Extract the (x, y) coordinate from the center of the cell holding the provided text.  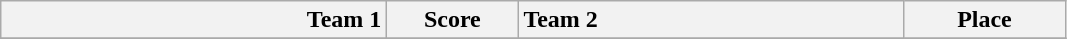
Team 2 (711, 20)
Score (452, 20)
Team 1 (194, 20)
Place (984, 20)
